Find where the given text appears and provide that cell's center as [X, Y] coordinate. 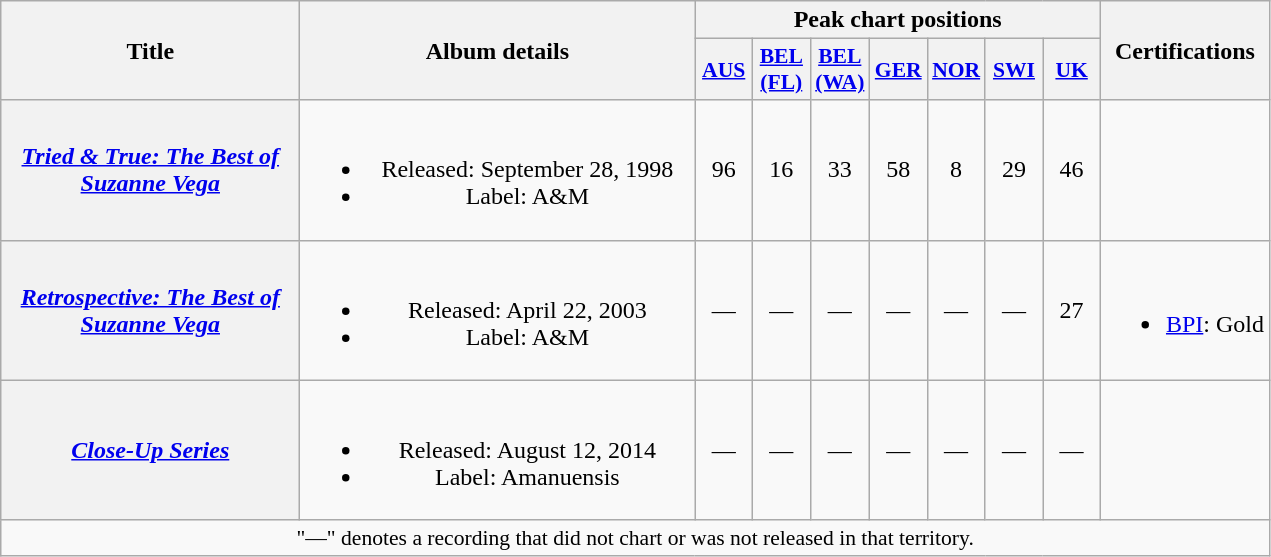
AUS [724, 70]
16 [782, 170]
Certifications [1184, 50]
33 [840, 170]
46 [1072, 170]
Close-Up Series [150, 450]
27 [1072, 310]
"—" denotes a recording that did not chart or was not released in that territory. [636, 538]
58 [898, 170]
UK [1072, 70]
BPI: Gold [1184, 310]
29 [1014, 170]
Tried & True: The Best of Suzanne Vega [150, 170]
Released: September 28, 1998Label: A&M [498, 170]
SWI [1014, 70]
8 [956, 170]
Released: August 12, 2014Label: Amanuensis [498, 450]
Released: April 22, 2003Label: A&M [498, 310]
96 [724, 170]
GER [898, 70]
NOR [956, 70]
Retrospective: The Best of Suzanne Vega [150, 310]
BEL(FL) [782, 70]
Album details [498, 50]
Peak chart positions [898, 20]
BEL(WA) [840, 70]
Title [150, 50]
